From the cell containing the given text, extract its center point as [x, y] coordinate. 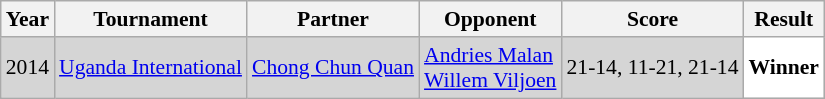
Andries Malan Willem Viljoen [490, 68]
Chong Chun Quan [333, 68]
21-14, 11-21, 21-14 [652, 68]
Partner [333, 19]
Opponent [490, 19]
Tournament [150, 19]
2014 [28, 68]
Uganda International [150, 68]
Score [652, 19]
Result [784, 19]
Winner [784, 68]
Year [28, 19]
